Provide the [X, Y] coordinate of the cell's center where the given text is located.  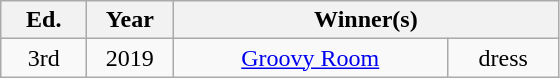
Winner(s) [366, 20]
2019 [130, 58]
3rd [44, 58]
Year [130, 20]
dress [504, 58]
Groovy Room [310, 58]
Ed. [44, 20]
